Provide the [x, y] coordinate of the cell's center where the given text is located.  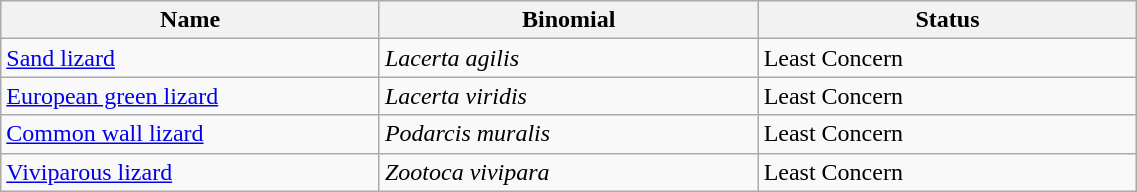
Common wall lizard [190, 134]
Status [948, 20]
European green lizard [190, 96]
Lacerta viridis [568, 96]
Name [190, 20]
Viviparous lizard [190, 172]
Zootoca vivipara [568, 172]
Podarcis muralis [568, 134]
Sand lizard [190, 58]
Lacerta agilis [568, 58]
Binomial [568, 20]
